Identify which cell holds the provided text, then report its [X, Y] central coordinate. 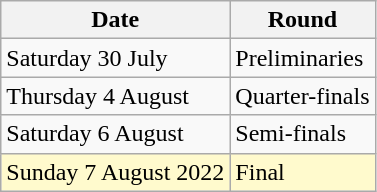
Quarter-finals [302, 96]
Sunday 7 August 2022 [116, 172]
Preliminaries [302, 58]
Date [116, 20]
Semi-finals [302, 134]
Saturday 30 July [116, 58]
Thursday 4 August [116, 96]
Saturday 6 August [116, 134]
Final [302, 172]
Round [302, 20]
